Search for the cell housing the specified text and yield its (X, Y) center coordinate. 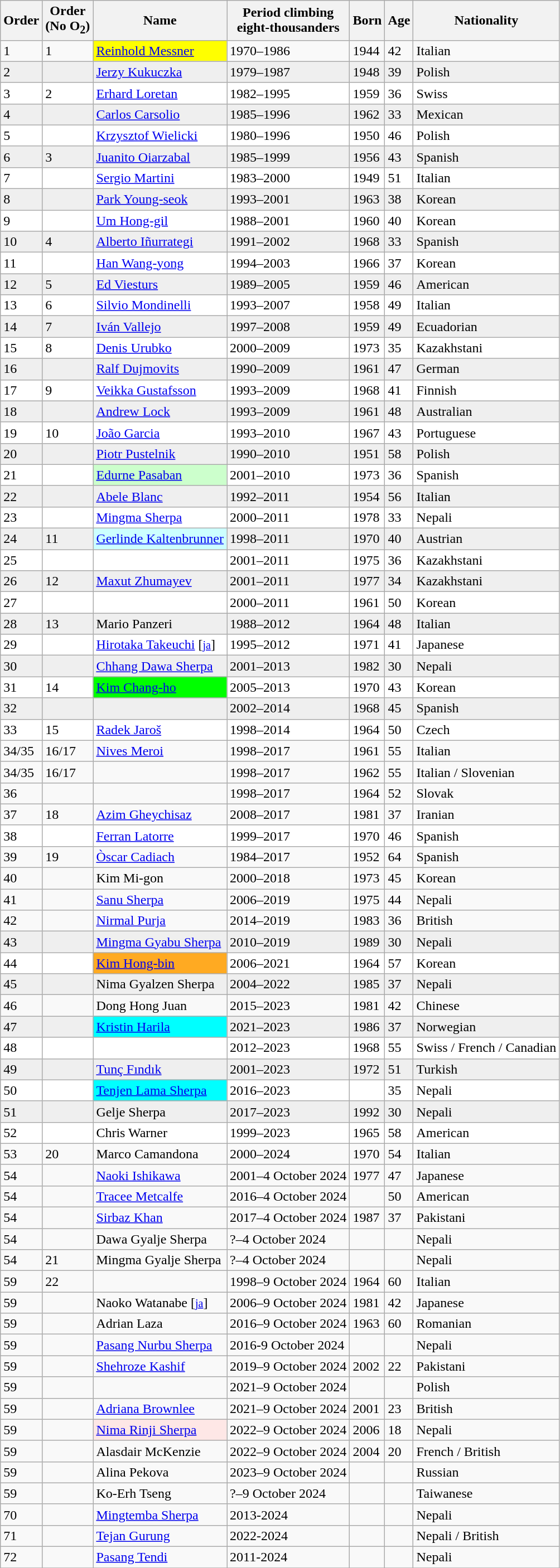
Order(No O2) (68, 20)
Chinese (486, 1006)
2019–9 October 2024 (288, 1366)
56 (399, 496)
2015–2023 (288, 1006)
Dong Hong Juan (160, 1006)
Name (160, 20)
Kim Mi-gon (160, 878)
34 (399, 581)
Andrew Lock (160, 411)
French / British (486, 1451)
2010–2019 (288, 942)
1992 (367, 1111)
1990–2010 (288, 454)
1995–2012 (288, 645)
1971 (367, 645)
2016–2023 (288, 1090)
1982 (367, 666)
Romanian (486, 1324)
1956 (367, 157)
Nepali / British (486, 1536)
Alina Pekova (160, 1472)
Gerlinde Kaltenbrunner (160, 539)
1993–2001 (288, 200)
Italian / Slovenian (486, 772)
1994–2003 (288, 263)
2000–2018 (288, 878)
26 (21, 581)
2017–4 October 2024 (288, 1218)
Mexican (486, 114)
Juanito Oiarzabal (160, 157)
2021–2023 (288, 1027)
32 (21, 708)
?–9 October 2024 (288, 1493)
2006–2021 (288, 963)
Alberto Iñurrategi (160, 242)
29 (21, 645)
2006 (367, 1430)
Portuguese (486, 433)
53 (21, 1154)
2000–2009 (288, 348)
Kristin Harila (160, 1027)
Turkish (486, 1069)
Austrian (486, 539)
1972 (367, 1069)
Tejan Gurung (160, 1536)
1988–2001 (288, 221)
Park Young-seok (160, 200)
Mingma Sherpa (160, 517)
1985–1996 (288, 114)
Erhard Loretan (160, 93)
1944 (367, 51)
1987 (367, 1218)
Nima Rinji Sherpa (160, 1430)
2005–2013 (288, 687)
1985 (367, 984)
Pasang Tendi (160, 1557)
2001–4 October 2024 (288, 1175)
Australian (486, 411)
2011-2024 (288, 1557)
1965 (367, 1133)
Denis Urubko (160, 348)
1990–2009 (288, 369)
Naoko Watanabe [ja] (160, 1303)
2022-2024 (288, 1536)
Veikka Gustafsson (160, 390)
Abele Blanc (160, 496)
2023–9 October 2024 (288, 1472)
1998–2011 (288, 539)
1982–1995 (288, 93)
Taiwanese (486, 1493)
Iranian (486, 814)
1985–1999 (288, 157)
27 (21, 603)
Mingma Gyalje Sherpa (160, 1260)
2001 (367, 1409)
70 (21, 1514)
1948 (367, 72)
2013-2024 (288, 1514)
1960 (367, 221)
31 (21, 687)
2008–2017 (288, 814)
1999–2023 (288, 1133)
1983–2000 (288, 178)
Shehroze Kashif (160, 1366)
1949 (367, 178)
25 (21, 560)
16 (21, 369)
Radek Jaroš (160, 730)
1970–1986 (288, 51)
Swiss (486, 93)
Sergio Martini (160, 178)
Mingtemba Sherpa (160, 1514)
2001–2013 (288, 666)
Chhang Dawa Sherpa (160, 666)
1998–9 October 2024 (288, 1281)
1958 (367, 305)
Ed Viesturs (160, 284)
Ferran Latorre (160, 836)
2012–2023 (288, 1048)
71 (21, 1536)
Norwegian (486, 1027)
Finnish (486, 390)
2006–2019 (288, 900)
1950 (367, 135)
Ecuadorian (486, 327)
2016–4 October 2024 (288, 1196)
Pasang Nurbu Sherpa (160, 1345)
Naoki Ishikawa (160, 1175)
2017–2023 (288, 1111)
1997–2008 (288, 327)
Mario Panzeri (160, 624)
German (486, 369)
1989–2005 (288, 284)
Piotr Pustelnik (160, 454)
Ko-Erh Tseng (160, 1493)
1954 (367, 496)
Tenjen Lama Sherpa (160, 1090)
Reinhold Messner (160, 51)
1967 (367, 433)
Jerzy Kukuczka (160, 72)
Tunç Fındık (160, 1069)
Period climbingeight-thousanders (288, 20)
1986 (367, 1027)
Sanu Sherpa (160, 900)
2004–2022 (288, 984)
Slovak (486, 793)
2002 (367, 1366)
1983 (367, 921)
2001–2010 (288, 475)
1999–2017 (288, 836)
Nationality (486, 20)
1978 (367, 517)
1980–1996 (288, 135)
Kim Chang-ho (160, 687)
Hirotaka Takeuchi [ja] (160, 645)
1993–2007 (288, 305)
1984–2017 (288, 857)
2000–2024 (288, 1154)
João Garcia (160, 433)
2014–2019 (288, 921)
1988–2012 (288, 624)
Azim Gheychisaz (160, 814)
Czech (486, 730)
1979–1987 (288, 72)
57 (399, 963)
2002–2014 (288, 708)
Age (399, 20)
Silvio Mondinelli (160, 305)
Born (367, 20)
Gelje Sherpa (160, 1111)
Sirbaz Khan (160, 1218)
Han Wang-yong (160, 263)
Dawa Gyalje Sherpa (160, 1239)
17 (21, 390)
1989 (367, 942)
Russian (486, 1472)
1992–2011 (288, 496)
64 (399, 857)
1951 (367, 454)
Alasdair McKenzie (160, 1451)
Adrian Laza (160, 1324)
Òscar Cadiach (160, 857)
2016–9 October 2024 (288, 1324)
Order (21, 20)
1993–2010 (288, 433)
Carlos Carsolio (160, 114)
Swiss / French / Canadian (486, 1048)
Ralf Dujmovits (160, 369)
1991–2002 (288, 242)
2006–9 October 2024 (288, 1303)
Um Hong-gil (160, 221)
1966 (367, 263)
Nives Meroi (160, 751)
2001–2023 (288, 1069)
Marco Camandona (160, 1154)
24 (21, 539)
1998–2014 (288, 730)
2016-9 October 2024 (288, 1345)
Edurne Pasaban (160, 475)
Nirmal Purja (160, 921)
Chris Warner (160, 1133)
28 (21, 624)
Nima Gyalzen Sherpa (160, 984)
2004 (367, 1451)
1952 (367, 857)
Adriana Brownlee (160, 1409)
Kim Hong-bin (160, 963)
Mingma Gyabu Sherpa (160, 942)
72 (21, 1557)
Iván Vallejo (160, 327)
Krzysztof Wielicki (160, 135)
Maxut Zhumayev (160, 581)
Tracee Metcalfe (160, 1196)
